Return the [X, Y] coordinate for the center point of the cell that contains the specified text.  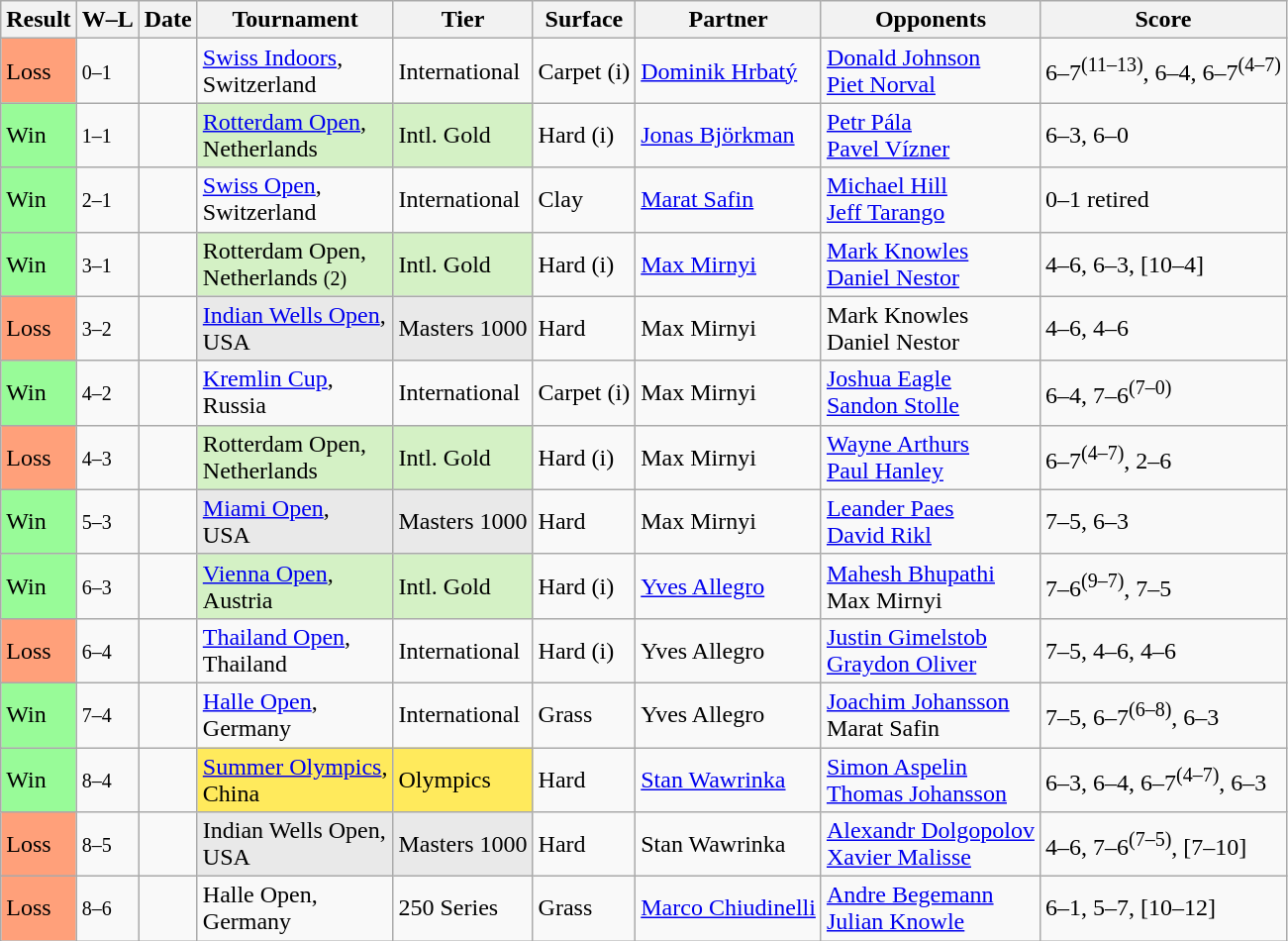
1–1 [107, 135]
4–6, 7–6(7–5), [7–10] [1162, 844]
Tournament [295, 20]
3–2 [107, 329]
8–4 [107, 779]
6–4, 7–6(7–0) [1162, 392]
Justin Gimelstob Graydon Oliver [931, 650]
Dominik Hrbatý [729, 71]
8–5 [107, 844]
2–1 [107, 200]
Result [39, 20]
Michael Hill Jeff Tarango [931, 200]
3–1 [107, 263]
4–2 [107, 392]
250 Series [463, 909]
0–1 retired [1162, 200]
Marco Chiudinelli [729, 909]
Score [1162, 20]
4–3 [107, 458]
Wayne Arthurs Paul Hanley [931, 458]
Petr Pála Pavel Vízner [931, 135]
Swiss Indoors, Switzerland [295, 71]
Swiss Open, Switzerland [295, 200]
Vienna Open, Austria [295, 586]
Simon Aspelin Thomas Johansson [931, 779]
Olympics [463, 779]
8–6 [107, 909]
Joachim Johansson Marat Safin [931, 715]
7–5, 6–7(6–8), 6–3 [1162, 715]
Donald Johnson Piet Norval [931, 71]
Mahesh Bhupathi Max Mirnyi [931, 586]
Clay [584, 200]
Summer Olympics, China [295, 779]
Andre Begemann Julian Knowle [931, 909]
Rotterdam Open, Netherlands (2) [295, 263]
Partner [729, 20]
6–3 [107, 586]
Leander Paes David Rikl [931, 521]
Opponents [931, 20]
Kremlin Cup, Russia [295, 392]
6–7(4–7), 2–6 [1162, 458]
6–3, 6–4, 6–7(4–7), 6–3 [1162, 779]
7–4 [107, 715]
4–6, 6–3, [10–4] [1162, 263]
6–1, 5–7, [10–12] [1162, 909]
Jonas Björkman [729, 135]
7–5, 6–3 [1162, 521]
Joshua Eagle Sandon Stolle [931, 392]
Date [168, 20]
5–3 [107, 521]
Marat Safin [729, 200]
7–6(9–7), 7–5 [1162, 586]
0–1 [107, 71]
Tier [463, 20]
Alexandr Dolgopolov Xavier Malisse [931, 844]
Thailand Open, Thailand [295, 650]
4–6, 4–6 [1162, 329]
Miami Open, USA [295, 521]
Surface [584, 20]
6–4 [107, 650]
6–3, 6–0 [1162, 135]
W–L [107, 20]
7–5, 4–6, 4–6 [1162, 650]
6–7(11–13), 6–4, 6–7(4–7) [1162, 71]
